Identify which cell holds the provided text, then report its [X, Y] central coordinate. 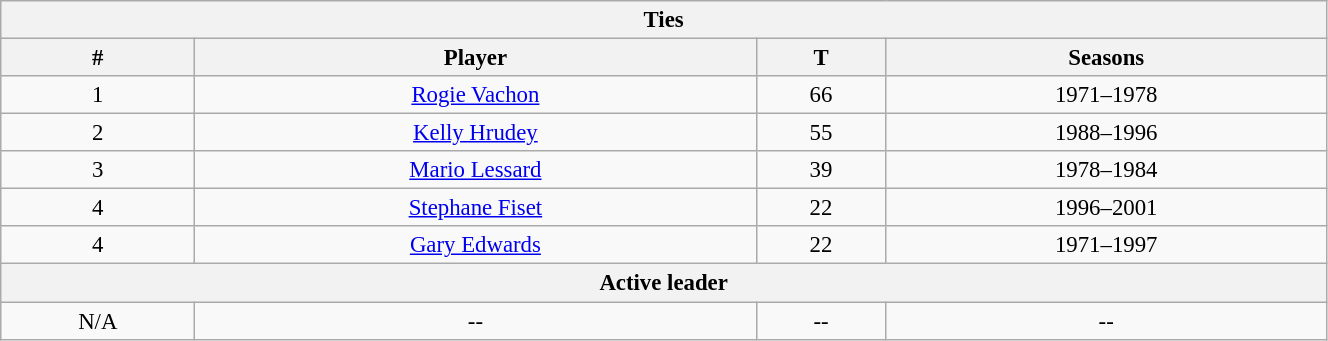
1971–1978 [1106, 95]
2 [98, 133]
Active leader [664, 283]
Kelly Hrudey [476, 133]
Ties [664, 20]
1988–1996 [1106, 133]
3 [98, 170]
55 [821, 133]
1971–1997 [1106, 245]
N/A [98, 321]
Gary Edwards [476, 245]
Seasons [1106, 58]
39 [821, 170]
# [98, 58]
Player [476, 58]
1 [98, 95]
Rogie Vachon [476, 95]
66 [821, 95]
Mario Lessard [476, 170]
Stephane Fiset [476, 208]
T [821, 58]
1996–2001 [1106, 208]
1978–1984 [1106, 170]
